Provide the [x, y] coordinate of the cell's center where the given text is located.  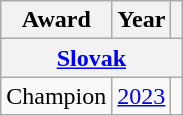
Champion [56, 96]
Slovak [92, 58]
Award [56, 20]
2023 [142, 96]
Year [142, 20]
